Output the [x, y] coordinate of the center of the cell containing the given text.  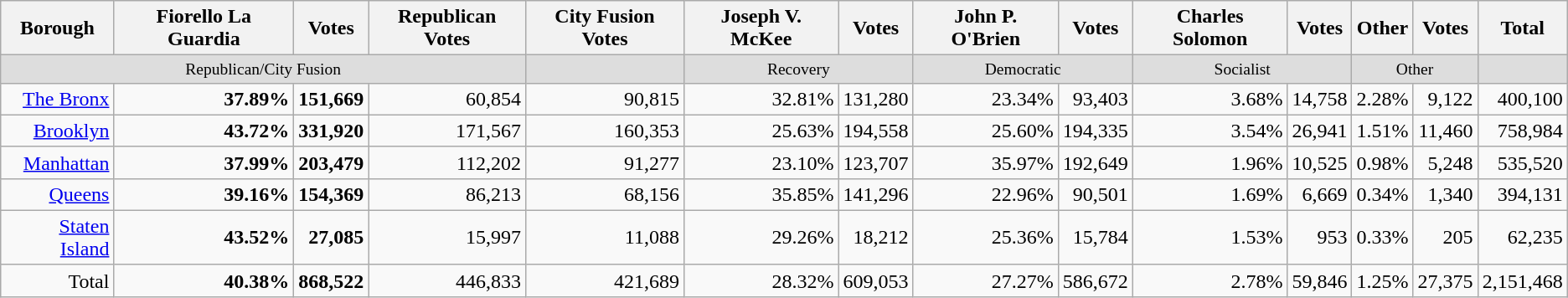
194,558 [876, 131]
758,984 [1523, 131]
586,672 [1096, 280]
Republican Votes [447, 28]
0.33% [1382, 238]
60,854 [447, 99]
25.63% [761, 131]
1,340 [1446, 194]
25.36% [985, 238]
32.81% [761, 99]
62,235 [1523, 238]
331,920 [332, 131]
37.99% [204, 162]
43.72% [204, 131]
18,212 [876, 238]
Charles Solomon [1210, 28]
40.38% [204, 280]
25.60% [985, 131]
43.52% [204, 238]
Queens [57, 194]
1.51% [1382, 131]
Staten Island [57, 238]
Fiorello La Guardia [204, 28]
35.85% [761, 194]
Recovery [798, 69]
37.89% [204, 99]
Socialist [1242, 69]
90,815 [605, 99]
2,151,468 [1523, 280]
141,296 [876, 194]
203,479 [332, 162]
205 [1446, 238]
Manhattan [57, 162]
68,156 [605, 194]
29.26% [761, 238]
11,460 [1446, 131]
91,277 [605, 162]
27,085 [332, 238]
2.28% [1382, 99]
394,131 [1523, 194]
City Fusion Votes [605, 28]
93,403 [1096, 99]
1.69% [1210, 194]
1.53% [1210, 238]
0.98% [1382, 162]
2.78% [1210, 280]
6,669 [1320, 194]
39.16% [204, 194]
15,784 [1096, 238]
15,997 [447, 238]
35.97% [985, 162]
131,280 [876, 99]
1.96% [1210, 162]
23.34% [985, 99]
192,649 [1096, 162]
27.27% [985, 280]
421,689 [605, 280]
Brooklyn [57, 131]
154,369 [332, 194]
868,522 [332, 280]
3.68% [1210, 99]
28.32% [761, 280]
The Bronx [57, 99]
22.96% [985, 194]
Joseph V. McKee [761, 28]
194,335 [1096, 131]
27,375 [1446, 280]
171,567 [447, 131]
9,122 [1446, 99]
112,202 [447, 162]
Republican/City Fusion [263, 69]
11,088 [605, 238]
0.34% [1382, 194]
160,353 [605, 131]
151,669 [332, 99]
26,941 [1320, 131]
3.54% [1210, 131]
59,846 [1320, 280]
10,525 [1320, 162]
535,520 [1523, 162]
446,833 [447, 280]
400,100 [1523, 99]
14,758 [1320, 99]
23.10% [761, 162]
5,248 [1446, 162]
609,053 [876, 280]
John P. O'Brien [985, 28]
86,213 [447, 194]
1.25% [1382, 280]
90,501 [1096, 194]
Borough [57, 28]
Democratic [1023, 69]
953 [1320, 238]
123,707 [876, 162]
